Output the (X, Y) coordinate of the center of the cell containing the given text.  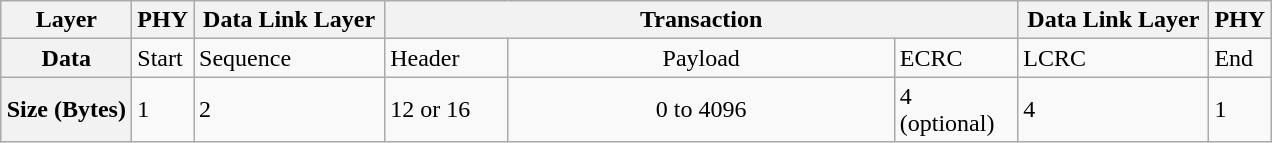
Transaction (702, 20)
Header (447, 58)
LCRC (1114, 58)
4 (optional) (956, 110)
Payload (701, 58)
ECRC (956, 58)
4 (1114, 110)
Data (66, 58)
Sequence (290, 58)
End (1240, 58)
Size (Bytes) (66, 110)
2 (290, 110)
Layer (66, 20)
0 to 4096 (701, 110)
12 or 16 (447, 110)
Start (163, 58)
